Return [x, y] of the center of cell containing provided text 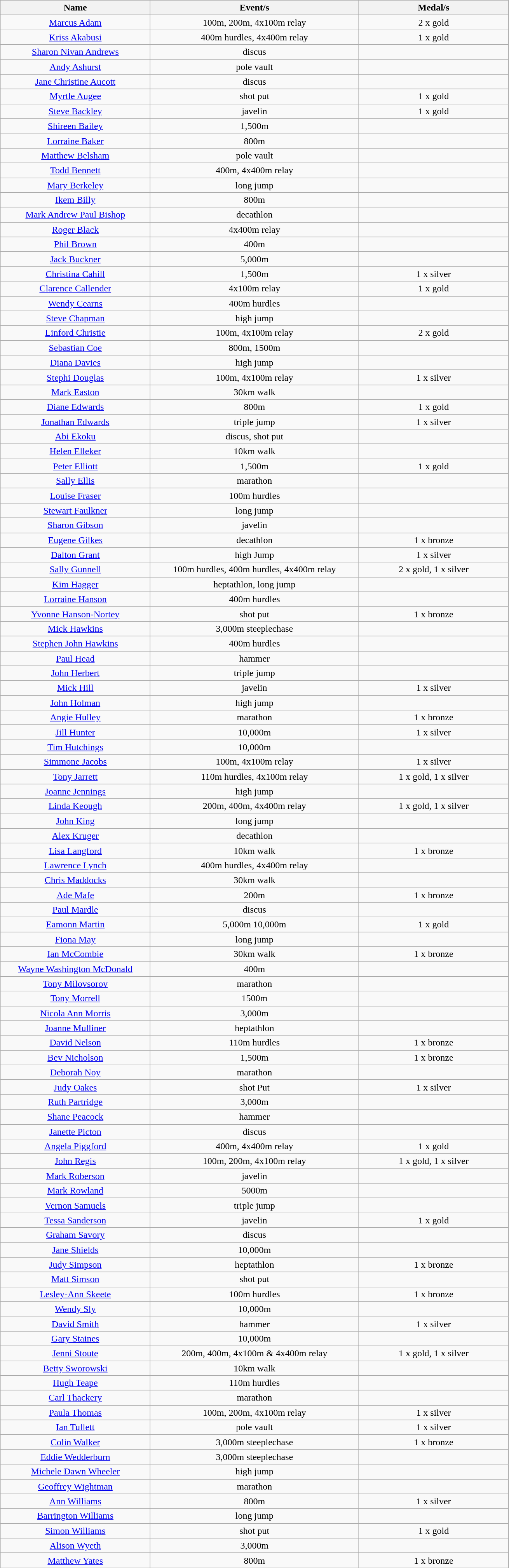
Lesley-Ann Skeete [75, 1294]
200m, 400m, 4x100m & 4x400m relay [254, 1353]
Sally Ellis [75, 481]
Shireen Bailey [75, 126]
Janette Picton [75, 1132]
Stewart Faulkner [75, 510]
Angie Hulley [75, 718]
Angela Piggford [75, 1146]
David Smith [75, 1324]
Diana Davies [75, 362]
Mark Roberson [75, 1176]
David Nelson [75, 1043]
Shane Peacock [75, 1117]
Carl Thackery [75, 1398]
Clarence Callender [75, 289]
discus, shot put [254, 437]
Wendy Cearns [75, 303]
Paul Head [75, 659]
Joanne Jennings [75, 791]
Eamonn Martin [75, 925]
1500m [254, 998]
4x100m relay [254, 289]
Mick Hill [75, 688]
Simon Williams [75, 1531]
Christina Cahill [75, 274]
Matthew Yates [75, 1560]
Medal/s [434, 8]
Chris Maddocks [75, 880]
Todd Bennett [75, 170]
Helen Elleker [75, 451]
Sebastian Coe [75, 348]
Judy Oakes [75, 1087]
Jonathan Edwards [75, 422]
Ruth Partridge [75, 1102]
Andy Ashurst [75, 67]
Sharon Gibson [75, 525]
5,000m 10,000m [254, 925]
Mark Andrew Paul Bishop [75, 215]
Mark Easton [75, 392]
Deborah Noy [75, 1072]
Linda Keough [75, 806]
Fiona May [75, 939]
Peter Elliott [75, 466]
Ade Mafe [75, 895]
Kim Hagger [75, 584]
Geoffrey Wightman [75, 1486]
Lisa Langford [75, 850]
5000m [254, 1191]
Judy Simpson [75, 1265]
Paul Mardle [75, 910]
Name [75, 8]
Sally Gunnell [75, 570]
Tony Milovsorov [75, 984]
heptathlon, long jump [254, 584]
Myrtle Augee [75, 96]
Mary Berkeley [75, 185]
Betty Sworowski [75, 1368]
Gary Staines [75, 1338]
Tony Morrell [75, 998]
Alison Wyeth [75, 1545]
Jack Buckner [75, 259]
Steve Chapman [75, 318]
Barrington Williams [75, 1516]
Matt Simson [75, 1279]
Bev Nicholson [75, 1058]
5,000m [254, 259]
Jill Hunter [75, 732]
Lawrence Lynch [75, 865]
Graham Savory [75, 1235]
Eugene Gilkes [75, 540]
Eddie Wedderburn [75, 1457]
Dalton Grant [75, 555]
Ikem Billy [75, 200]
Kriss Akabusi [75, 37]
Stephi Douglas [75, 377]
Paula Thomas [75, 1413]
Lorraine Hanson [75, 599]
Ian McCombie [75, 954]
Alex Kruger [75, 836]
200m, 400m, 4x400m relay [254, 806]
Phil Brown [75, 244]
Hugh Teape [75, 1383]
Michele Dawn Wheeler [75, 1472]
Simmone Jacobs [75, 762]
Jane Christine Aucott [75, 82]
Tessa Sanderson [75, 1220]
Lorraine Baker [75, 141]
shot Put [254, 1087]
Mick Hawkins [75, 629]
Ann Williams [75, 1501]
200m [254, 895]
Event/s [254, 8]
Jane Shields [75, 1250]
Steve Backley [75, 111]
John Holman [75, 703]
John Herbert [75, 673]
Yvonne Hanson-Nortey [75, 614]
Wendy Sly [75, 1309]
high Jump [254, 555]
Louise Fraser [75, 496]
John King [75, 821]
Stephen John Hawkins [75, 643]
4x400m relay [254, 230]
Nicola Ann Morris [75, 1013]
Ian Tullett [75, 1427]
110m hurdles, 4x100m relay [254, 777]
Tony Jarrett [75, 777]
Tim Hutchings [75, 747]
Jenni Stoute [75, 1353]
Mark Rowland [75, 1191]
Diane Edwards [75, 407]
Sharon Nivan Andrews [75, 52]
Abi Ekoku [75, 437]
Matthew Belsham [75, 155]
Roger Black [75, 230]
800m, 1500m [254, 348]
Linford Christie [75, 333]
Wayne Washington McDonald [75, 969]
2 x gold, 1 x silver [434, 570]
Marcus Adam [75, 23]
Joanne Mulliner [75, 1028]
Colin Walker [75, 1442]
100m hurdles, 400m hurdles, 4x400m relay [254, 570]
John Regis [75, 1161]
Vernon Samuels [75, 1206]
